Capture the cell that displays the provided text and extract its [x, y] central coordinate. 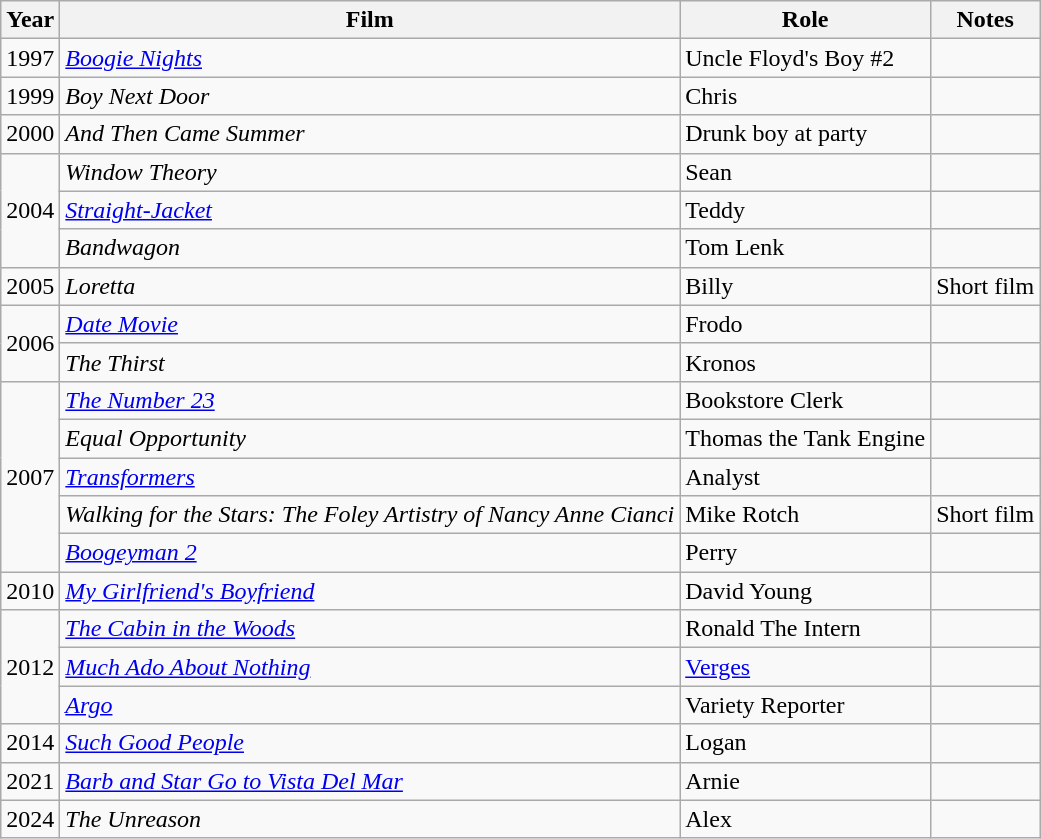
Frodo [806, 324]
Bandwagon [370, 248]
Window Theory [370, 172]
The Thirst [370, 362]
Year [30, 20]
The Number 23 [370, 400]
Notes [986, 20]
Arnie [806, 781]
1997 [30, 58]
Boy Next Door [370, 96]
And Then Came Summer [370, 134]
Film [370, 20]
2021 [30, 781]
Sean [806, 172]
Alex [806, 819]
Bookstore Clerk [806, 400]
Boogie Nights [370, 58]
2007 [30, 476]
Kronos [806, 362]
Much Ado About Nothing [370, 667]
2000 [30, 134]
2010 [30, 591]
Billy [806, 286]
2004 [30, 210]
Role [806, 20]
Chris [806, 96]
Perry [806, 553]
Tom Lenk [806, 248]
Walking for the Stars: The Foley Artistry of Nancy Anne Cianci [370, 515]
Such Good People [370, 743]
Transformers [370, 477]
2006 [30, 343]
Barb and Star Go to Vista Del Mar [370, 781]
My Girlfriend's Boyfriend [370, 591]
1999 [30, 96]
Straight-Jacket [370, 210]
Logan [806, 743]
David Young [806, 591]
Drunk boy at party [806, 134]
2012 [30, 667]
The Cabin in the Woods [370, 629]
Boogeyman 2 [370, 553]
Date Movie [370, 324]
Loretta [370, 286]
Equal Opportunity [370, 438]
The Unreason [370, 819]
Variety Reporter [806, 705]
Ronald The Intern [806, 629]
Analyst [806, 477]
2024 [30, 819]
Verges [806, 667]
Uncle Floyd's Boy #2 [806, 58]
2014 [30, 743]
Thomas the Tank Engine [806, 438]
Teddy [806, 210]
2005 [30, 286]
Argo [370, 705]
Mike Rotch [806, 515]
